Pinpoint the cell where the given text exists, returning its (X, Y) midpoint coordinate. 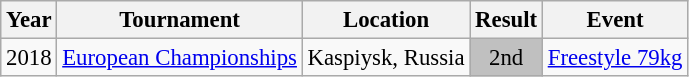
Event (614, 20)
Location (386, 20)
Kaspiysk, Russia (386, 58)
Result (506, 20)
Tournament (180, 20)
Year (29, 20)
2018 (29, 58)
Freestyle 79kg (614, 58)
2nd (506, 58)
European Championships (180, 58)
